Determine the [x, y] coordinate at the center of the cell enclosing the given text.  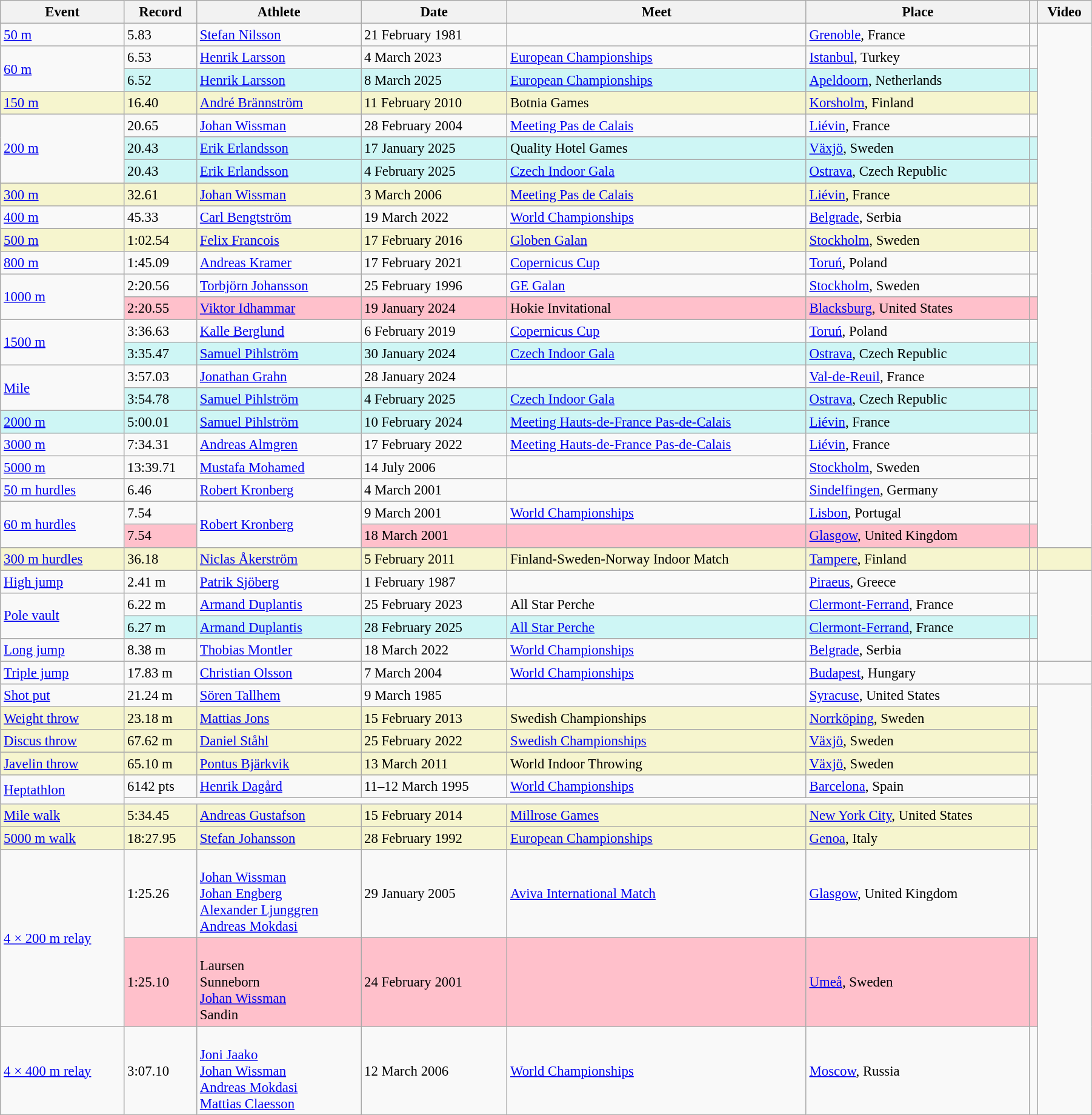
3:35.47 [161, 354]
Globen Galan [657, 240]
Torbjörn Johansson [279, 285]
Hokie Invitational [657, 308]
11 February 2010 [434, 103]
5 February 2011 [434, 559]
Norrköping, Sweden [917, 718]
Val-de-Reuil, France [917, 376]
Syracuse, United States [917, 696]
André Brännström [279, 103]
16.40 [161, 103]
1000 m [62, 297]
Quality Hotel Games [657, 148]
Andreas Gustafson [279, 816]
Pontus Bjärkvik [279, 764]
Barcelona, Spain [917, 787]
19 March 2022 [434, 217]
4 × 400 m relay [62, 1071]
5000 m walk [62, 839]
Korsholm, Finland [917, 103]
15 February 2014 [434, 816]
14 July 2006 [434, 468]
1:25.26 [161, 894]
30 January 2024 [434, 354]
6142 pts [161, 787]
Thobias Montler [279, 650]
29 January 2005 [434, 894]
Stefan Nilsson [279, 35]
5:00.01 [161, 422]
3:36.63 [161, 331]
Shot put [62, 696]
8 March 2025 [434, 81]
28 February 2004 [434, 126]
6.27 m [161, 627]
9 March 1985 [434, 696]
400 m [62, 217]
Athlete [279, 12]
Millrose Games [657, 816]
Piraeus, Greece [917, 582]
17 February 2016 [434, 240]
LaursenSunnebornJohan WissmanSandin [279, 982]
20.65 [161, 126]
6.46 [161, 490]
28 January 2024 [434, 376]
Viktor Idhammar [279, 308]
6.22 m [161, 604]
36.18 [161, 559]
Niclas Åkerström [279, 559]
Mile [62, 388]
28 February 1992 [434, 839]
Tampere, Finland [917, 559]
Genoa, Italy [917, 839]
17.83 m [161, 673]
3:54.78 [161, 399]
25 February 2023 [434, 604]
Meet [657, 12]
Moscow, Russia [917, 1071]
150 m [62, 103]
Patrik Sjöberg [279, 582]
Kalle Berglund [279, 331]
5.83 [161, 35]
Istanbul, Turkey [917, 58]
Apeldoorn, Netherlands [917, 81]
Triple jump [62, 673]
Weight throw [62, 718]
19 January 2024 [434, 308]
6 February 2019 [434, 331]
17 February 2021 [434, 262]
67.62 m [161, 741]
2:20.55 [161, 308]
Mustafa Mohamed [279, 468]
Daniel Ståhl [279, 741]
2.41 m [161, 582]
24 February 2001 [434, 982]
3:57.03 [161, 376]
200 m [62, 149]
21.24 m [161, 696]
5:34.45 [161, 816]
32.61 [161, 195]
Christian Olsson [279, 673]
4 March 2023 [434, 58]
1:45.09 [161, 262]
800 m [62, 262]
Sindelfingen, Germany [917, 490]
7 March 2004 [434, 673]
21 February 1981 [434, 35]
17 January 2025 [434, 148]
23.18 m [161, 718]
Johan WissmanJohan EngbergAlexander LjunggrenAndreas Mokdasi [279, 894]
50 m [62, 35]
Sören Tallhem [279, 696]
Pole vault [62, 616]
Mile walk [62, 816]
25 February 2022 [434, 741]
60 m hurdles [62, 525]
13:39.71 [161, 468]
18:27.95 [161, 839]
Lisbon, Portugal [917, 513]
6.53 [161, 58]
2000 m [62, 422]
9 March 2001 [434, 513]
Stefan Johansson [279, 839]
300 m hurdles [62, 559]
World Indoor Throwing [657, 764]
Finland-Sweden-Norway Indoor Match [657, 559]
17 February 2022 [434, 445]
Umeå, Sweden [917, 982]
3000 m [62, 445]
8.38 m [161, 650]
GE Galan [657, 285]
18 March 2001 [434, 536]
Record [161, 12]
Video [1065, 12]
1:25.10 [161, 982]
5000 m [62, 468]
Felix Francois [279, 240]
60 m [62, 69]
10 February 2024 [434, 422]
Date [434, 12]
Event [62, 12]
6.52 [161, 81]
2:20.56 [161, 285]
4 × 200 m relay [62, 938]
1 February 1987 [434, 582]
1500 m [62, 342]
300 m [62, 195]
7:34.31 [161, 445]
4 March 2001 [434, 490]
Heptathlon [62, 790]
65.10 m [161, 764]
Grenoble, France [917, 35]
13 March 2011 [434, 764]
50 m hurdles [62, 490]
Andreas Kramer [279, 262]
Carl Bengtström [279, 217]
Long jump [62, 650]
High jump [62, 582]
18 March 2022 [434, 650]
New York City, United States [917, 816]
Javelin throw [62, 764]
Jonathan Grahn [279, 376]
25 February 1996 [434, 285]
1:02.54 [161, 240]
Aviva International Match [657, 894]
Andreas Almgren [279, 445]
Blacksburg, United States [917, 308]
3 March 2006 [434, 195]
Botnia Games [657, 103]
Discus throw [62, 741]
Mattias Jons [279, 718]
15 February 2013 [434, 718]
500 m [62, 240]
28 February 2025 [434, 627]
Budapest, Hungary [917, 673]
12 March 2006 [434, 1071]
Henrik Dagård [279, 787]
11–12 March 1995 [434, 787]
Place [917, 12]
45.33 [161, 217]
Joni JaakoJohan WissmanAndreas MokdasiMattias Claesson [279, 1071]
3:07.10 [161, 1071]
